Find where the given text appears and provide that cell's center as [x, y] coordinate. 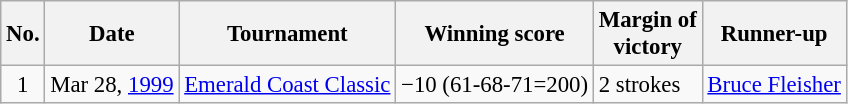
1 [23, 85]
Runner-up [774, 34]
Date [112, 34]
Winning score [495, 34]
No. [23, 34]
2 strokes [648, 85]
Margin ofvictory [648, 34]
Emerald Coast Classic [288, 85]
Tournament [288, 34]
Bruce Fleisher [774, 85]
−10 (61-68-71=200) [495, 85]
Mar 28, 1999 [112, 85]
